Identify which cell holds the provided text, then report its (x, y) central coordinate. 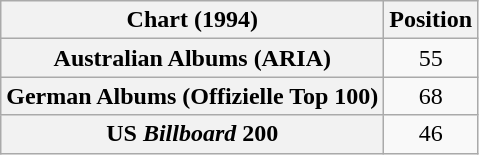
Australian Albums (ARIA) (192, 58)
68 (431, 96)
German Albums (Offizielle Top 100) (192, 96)
46 (431, 134)
US Billboard 200 (192, 134)
Position (431, 20)
Chart (1994) (192, 20)
55 (431, 58)
